Determine the [x, y] coordinate at the center of the cell enclosing the given text.  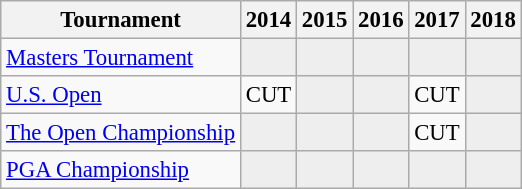
2015 [325, 20]
Tournament [121, 20]
Masters Tournament [121, 58]
U.S. Open [121, 95]
2017 [437, 20]
2016 [381, 20]
2018 [493, 20]
2014 [268, 20]
PGA Championship [121, 170]
The Open Championship [121, 133]
